For the text-containing cell, return its midpoint in (x, y) coordinate format. 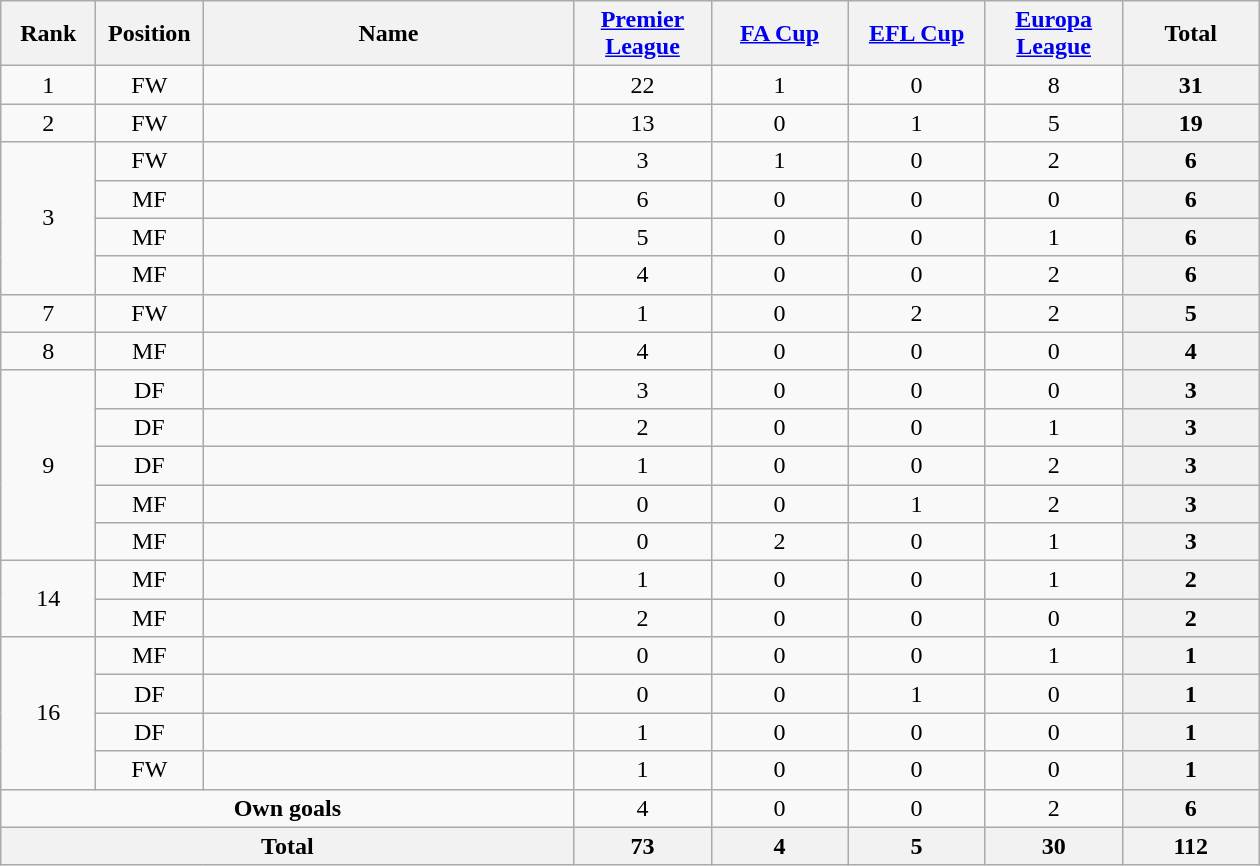
EFL Cup (916, 34)
FA Cup (780, 34)
19 (1190, 123)
22 (642, 85)
Premier League (642, 34)
30 (1054, 846)
73 (642, 846)
16 (48, 713)
13 (642, 123)
112 (1190, 846)
31 (1190, 85)
Europa League (1054, 34)
7 (48, 313)
Position (150, 34)
Own goals (288, 808)
Name (388, 34)
Rank (48, 34)
14 (48, 599)
9 (48, 465)
